Provide the [X, Y] coordinate of the cell's center where the given text is located.  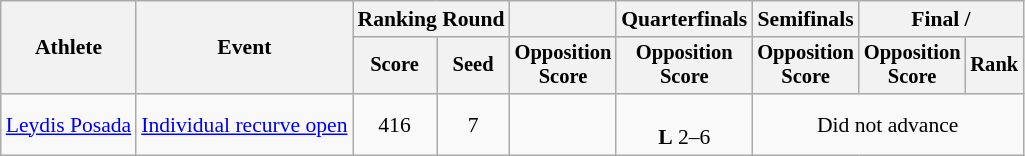
Individual recurve open [244, 124]
416 [395, 124]
Seed [474, 66]
Event [244, 48]
Quarterfinals [684, 19]
Score [395, 66]
L 2–6 [684, 124]
Final / [941, 19]
Rank [994, 66]
Athlete [68, 48]
7 [474, 124]
Leydis Posada [68, 124]
Ranking Round [432, 19]
Semifinals [806, 19]
Did not advance [888, 124]
